Identify which cell holds the provided text, then report its (x, y) central coordinate. 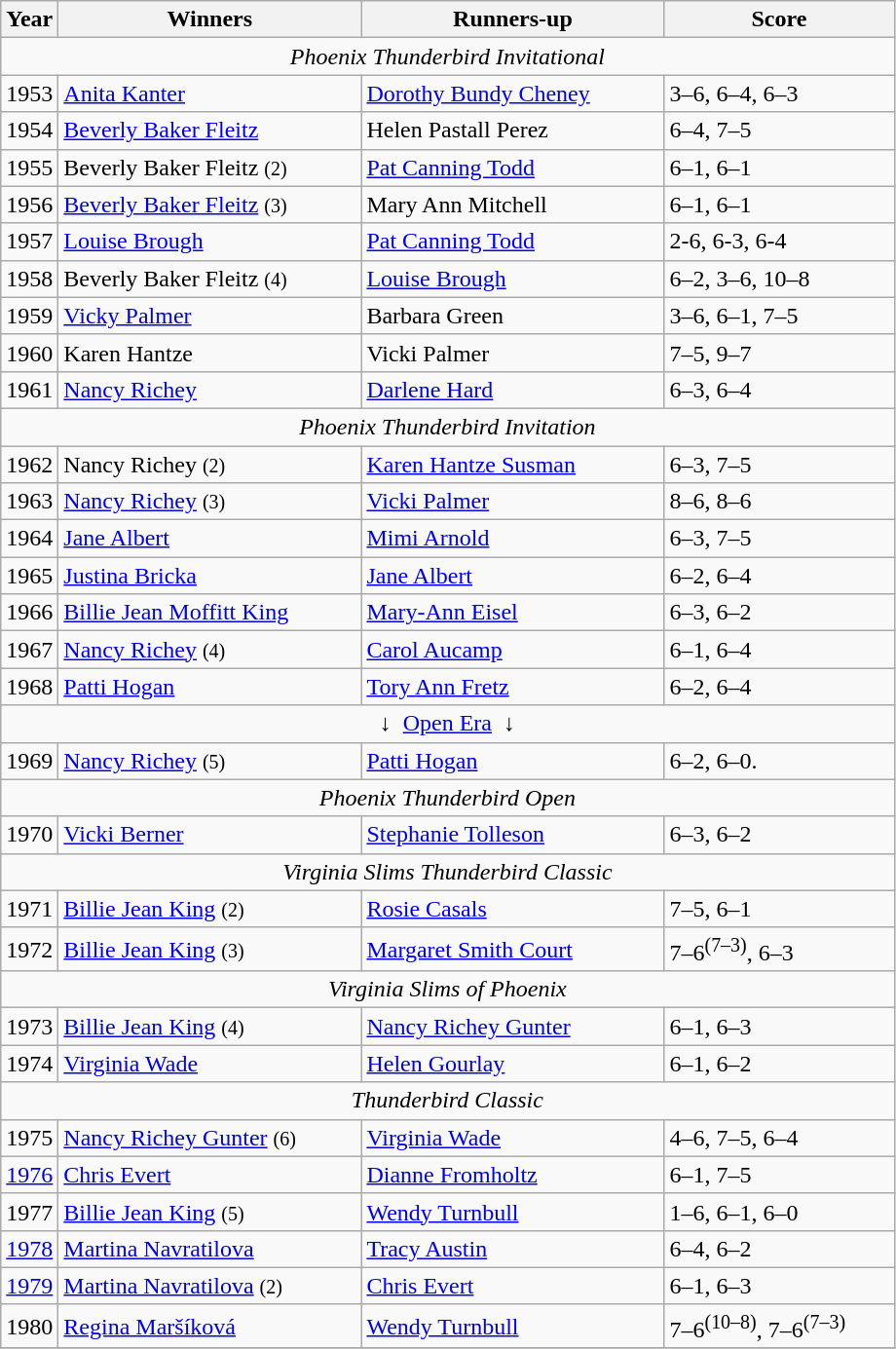
Phoenix Thunderbird Open (448, 798)
6–2, 3–6, 10–8 (779, 279)
Virginia Slims of Phoenix (448, 990)
1966 (29, 613)
6–2, 6–0. (779, 761)
Tory Ann Fretz (512, 687)
Dianne Fromholtz (512, 1175)
1961 (29, 390)
Beverly Baker Fleitz (2) (210, 168)
6–4, 6–2 (779, 1249)
Mary Ann Mitchell (512, 205)
Helen Pastall Perez (512, 131)
Beverly Baker Fleitz (210, 131)
Margaret Smith Court (512, 949)
Martina Navratilova (210, 1249)
8–6, 8–6 (779, 502)
Nancy Richey Gunter (6) (210, 1138)
7–6(10–8), 7–6(7–3) (779, 1327)
1979 (29, 1286)
6–4, 7–5 (779, 131)
Karen Hantze Susman (512, 465)
Billie Jean Moffitt King (210, 613)
6–1, 6–2 (779, 1064)
Nancy Richey (210, 390)
1972 (29, 949)
Nancy Richey (3) (210, 502)
Billie Jean King (4) (210, 1027)
↓ Open Era ↓ (448, 724)
4–6, 7–5, 6–4 (779, 1138)
1970 (29, 835)
1957 (29, 242)
3–6, 6–4, 6–3 (779, 94)
Nancy Richey (4) (210, 650)
1974 (29, 1064)
Carol Aucamp (512, 650)
1956 (29, 205)
1968 (29, 687)
Billie Jean King (2) (210, 909)
Beverly Baker Fleitz (4) (210, 279)
Martina Navratilova (2) (210, 1286)
2-6, 6-3, 6-4 (779, 242)
1–6, 6–1, 6–0 (779, 1212)
1955 (29, 168)
1980 (29, 1327)
1976 (29, 1175)
7–5, 9–7 (779, 353)
Billie Jean King (3) (210, 949)
3–6, 6–1, 7–5 (779, 316)
1971 (29, 909)
Nancy Richey Gunter (512, 1027)
1969 (29, 761)
Stephanie Tolleson (512, 835)
Justina Bricka (210, 576)
1975 (29, 1138)
Thunderbird Classic (448, 1101)
6–3, 6–4 (779, 390)
Rosie Casals (512, 909)
1963 (29, 502)
Mimi Arnold (512, 539)
1977 (29, 1212)
1967 (29, 650)
1962 (29, 465)
Year (29, 19)
Darlene Hard (512, 390)
Dorothy Bundy Cheney (512, 94)
Anita Kanter (210, 94)
1964 (29, 539)
Regina Maršíková (210, 1327)
1959 (29, 316)
1973 (29, 1027)
1965 (29, 576)
Billie Jean King (5) (210, 1212)
Score (779, 19)
Mary-Ann Eisel (512, 613)
1953 (29, 94)
Phoenix Thunderbird Invitation (448, 427)
Vicki Berner (210, 835)
6–1, 7–5 (779, 1175)
1958 (29, 279)
Beverly Baker Fleitz (3) (210, 205)
Virginia Slims Thunderbird Classic (448, 872)
Vicky Palmer (210, 316)
1960 (29, 353)
Tracy Austin (512, 1249)
Runners-up (512, 19)
1954 (29, 131)
6–1, 6–4 (779, 650)
7–6(7–3), 6–3 (779, 949)
7–5, 6–1 (779, 909)
Winners (210, 19)
Karen Hantze (210, 353)
1978 (29, 1249)
Nancy Richey (2) (210, 465)
Helen Gourlay (512, 1064)
Barbara Green (512, 316)
Phoenix Thunderbird Invitational (448, 56)
Nancy Richey (5) (210, 761)
